Capture the cell that displays the provided text and extract its (X, Y) central coordinate. 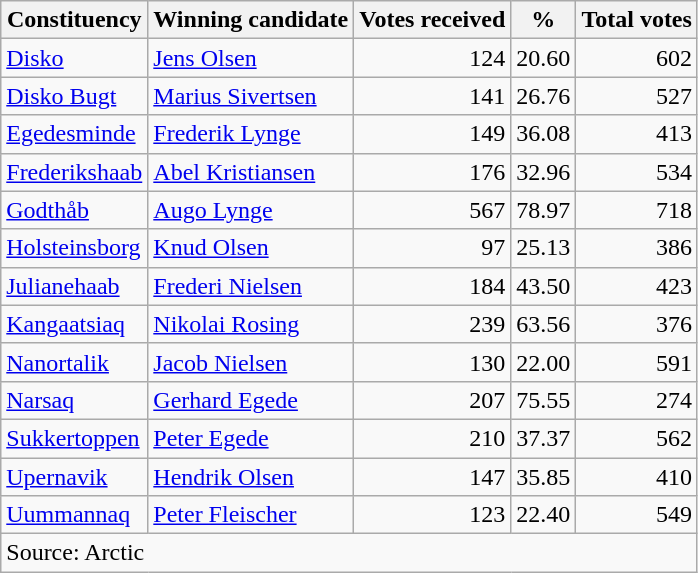
Frederikshaab (74, 172)
527 (637, 96)
124 (432, 58)
75.55 (544, 400)
602 (637, 58)
Hendrik Olsen (251, 477)
Total votes (637, 20)
141 (432, 96)
25.13 (544, 248)
Julianehaab (74, 286)
22.00 (544, 362)
Uummannaq (74, 515)
Frederik Lynge (251, 134)
Nanortalik (74, 362)
63.56 (544, 324)
43.50 (544, 286)
78.97 (544, 210)
Narsaq (74, 400)
Peter Egede (251, 438)
184 (432, 286)
562 (637, 438)
207 (432, 400)
Source: Arctic (350, 553)
534 (637, 172)
Gerhard Egede (251, 400)
26.76 (544, 96)
123 (432, 515)
22.40 (544, 515)
Abel Kristiansen (251, 172)
35.85 (544, 477)
Winning candidate (251, 20)
239 (432, 324)
36.08 (544, 134)
97 (432, 248)
376 (637, 324)
130 (432, 362)
423 (637, 286)
Peter Fleischer (251, 515)
410 (637, 477)
Jens Olsen (251, 58)
567 (432, 210)
Constituency (74, 20)
32.96 (544, 172)
Holsteinsborg (74, 248)
Kangaatsiaq (74, 324)
718 (637, 210)
20.60 (544, 58)
Votes received (432, 20)
Upernavik (74, 477)
% (544, 20)
Egedesminde (74, 134)
Disko Bugt (74, 96)
Marius Sivertsen (251, 96)
Jacob Nielsen (251, 362)
Knud Olsen (251, 248)
Augo Lynge (251, 210)
591 (637, 362)
Nikolai Rosing (251, 324)
Sukkertoppen (74, 438)
176 (432, 172)
37.37 (544, 438)
386 (637, 248)
549 (637, 515)
Godthåb (74, 210)
149 (432, 134)
210 (432, 438)
413 (637, 134)
274 (637, 400)
Disko (74, 58)
147 (432, 477)
Frederi Nielsen (251, 286)
